Return the (X, Y) coordinate for the center point of the cell that contains the specified text.  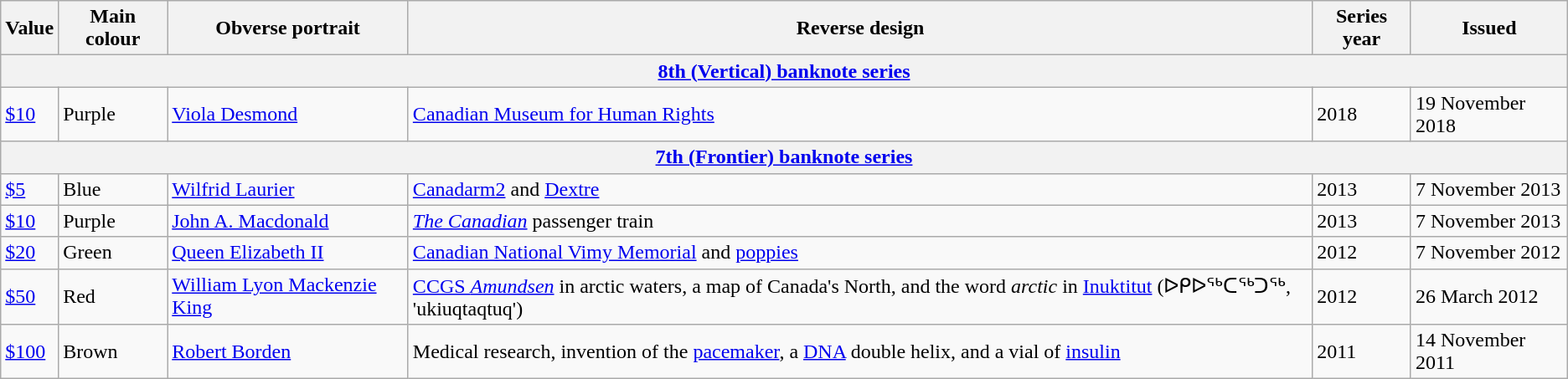
14 November 2011 (1489, 351)
Brown (113, 351)
7 November 2012 (1489, 253)
CCGS Amundsen in arctic waters, a map of Canada's North, and the word arctic in Inuktitut (ᐅᑭᐅᖅᑕᖅᑐᖅ, 'ukiuqtaqtuq') (859, 296)
Reverse design (859, 28)
2018 (1362, 114)
8th (Vertical) banknote series (784, 71)
Series year (1362, 28)
Issued (1489, 28)
Red (113, 296)
$5 (30, 189)
Queen Elizabeth II (288, 253)
19 November 2018 (1489, 114)
Canadarm2 and Dextre (859, 189)
William Lyon Mackenzie King (288, 296)
John A. Macdonald (288, 221)
Medical research, invention of the pacemaker, a DNA double helix, and a vial of insulin (859, 351)
Canadian National Vimy Memorial and poppies (859, 253)
$20 (30, 253)
$50 (30, 296)
2011 (1362, 351)
Viola Desmond (288, 114)
7th (Frontier) banknote series (784, 157)
Wilfrid Laurier (288, 189)
The Canadian passenger train (859, 221)
$100 (30, 351)
Main colour (113, 28)
Obverse portrait (288, 28)
Robert Borden (288, 351)
Green (113, 253)
Value (30, 28)
Canadian Museum for Human Rights (859, 114)
26 March 2012 (1489, 296)
Blue (113, 189)
